Locate the cell with the specified text and output its [X, Y] center coordinate. 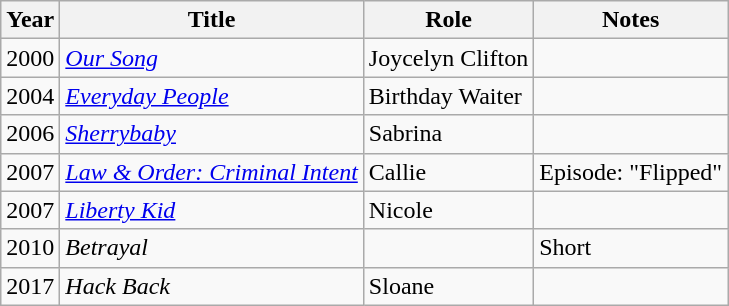
Notes [631, 20]
2010 [30, 248]
Role [448, 20]
Birthday Waiter [448, 96]
Sabrina [448, 134]
2006 [30, 134]
2000 [30, 58]
Short [631, 248]
2017 [30, 286]
Liberty Kid [212, 210]
Title [212, 20]
Joycelyn Clifton [448, 58]
Law & Order: Criminal Intent [212, 172]
Callie [448, 172]
Sherrybaby [212, 134]
Nicole [448, 210]
Everyday People [212, 96]
Betrayal [212, 248]
Year [30, 20]
Sloane [448, 286]
Our Song [212, 58]
2004 [30, 96]
Hack Back [212, 286]
Episode: "Flipped" [631, 172]
